Search for the cell housing the specified text and yield its (X, Y) center coordinate. 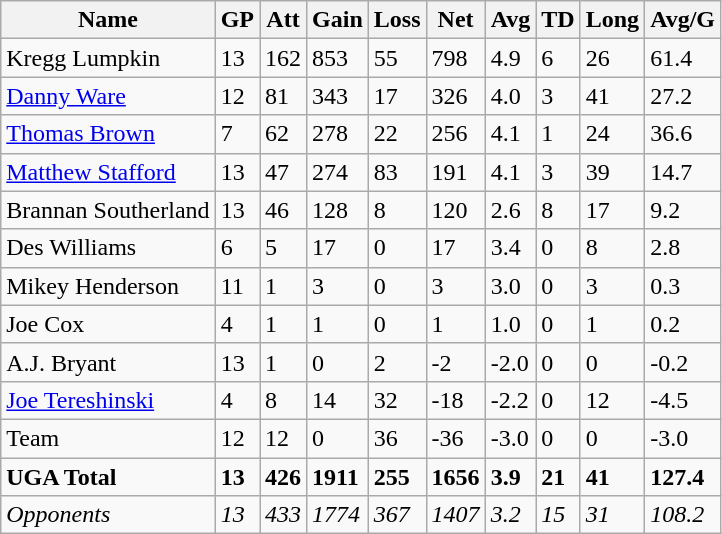
36 (397, 438)
2 (397, 362)
21 (558, 477)
Danny Ware (108, 96)
GP (237, 20)
Joe Cox (108, 324)
120 (456, 210)
39 (612, 172)
Des Williams (108, 248)
326 (456, 96)
798 (456, 58)
0.3 (683, 286)
2.6 (510, 210)
343 (338, 96)
-18 (456, 400)
274 (338, 172)
128 (338, 210)
Name (108, 20)
127.4 (683, 477)
Avg/G (683, 20)
47 (284, 172)
14 (338, 400)
26 (612, 58)
Gain (338, 20)
14.7 (683, 172)
22 (397, 134)
426 (284, 477)
11 (237, 286)
27.2 (683, 96)
-36 (456, 438)
191 (456, 172)
Avg (510, 20)
15 (558, 515)
Team (108, 438)
Att (284, 20)
Long (612, 20)
1774 (338, 515)
7 (237, 134)
81 (284, 96)
Matthew Stafford (108, 172)
278 (338, 134)
UGA Total (108, 477)
Mikey Henderson (108, 286)
A.J. Bryant (108, 362)
55 (397, 58)
162 (284, 58)
367 (397, 515)
0.2 (683, 324)
TD (558, 20)
1656 (456, 477)
46 (284, 210)
-2.2 (510, 400)
-2 (456, 362)
255 (397, 477)
4.0 (510, 96)
24 (612, 134)
Thomas Brown (108, 134)
853 (338, 58)
1911 (338, 477)
Kregg Lumpkin (108, 58)
433 (284, 515)
1407 (456, 515)
3.9 (510, 477)
Opponents (108, 515)
108.2 (683, 515)
3.2 (510, 515)
Loss (397, 20)
3.0 (510, 286)
61.4 (683, 58)
31 (612, 515)
-4.5 (683, 400)
Brannan Southerland (108, 210)
Joe Tereshinski (108, 400)
-0.2 (683, 362)
Net (456, 20)
83 (397, 172)
-2.0 (510, 362)
256 (456, 134)
3.4 (510, 248)
2.8 (683, 248)
9.2 (683, 210)
62 (284, 134)
4.9 (510, 58)
1.0 (510, 324)
36.6 (683, 134)
32 (397, 400)
5 (284, 248)
